Return (X, Y) of the center of cell containing provided text 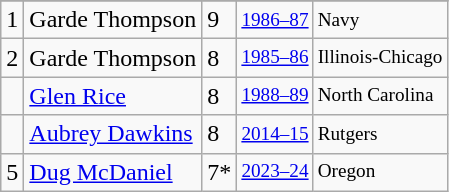
Navy (380, 20)
7* (220, 172)
1985–86 (275, 58)
2014–15 (275, 134)
5 (12, 172)
1986–87 (275, 20)
2 (12, 58)
Dug McDaniel (113, 172)
1988–89 (275, 96)
9 (220, 20)
North Carolina (380, 96)
2023–24 (275, 172)
Rutgers (380, 134)
Glen Rice (113, 96)
Oregon (380, 172)
1 (12, 20)
Illinois-Chicago (380, 58)
Aubrey Dawkins (113, 134)
